Extract the (x, y) coordinate from the center of the cell holding the provided text.  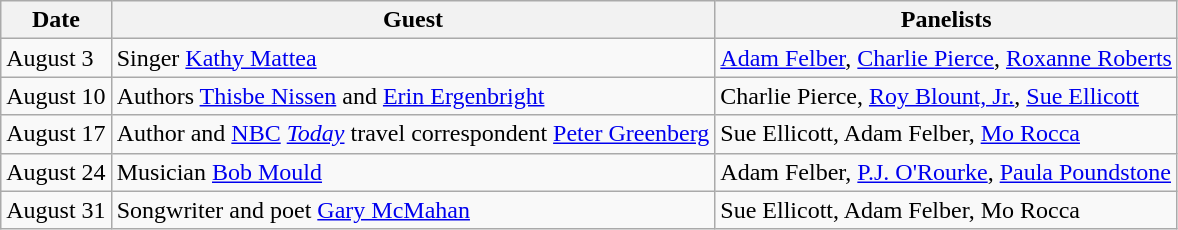
August 17 (56, 134)
August 31 (56, 210)
Songwriter and poet Gary McMahan (413, 210)
August 3 (56, 58)
Charlie Pierce, Roy Blount, Jr., Sue Ellicott (946, 96)
August 10 (56, 96)
Panelists (946, 20)
Guest (413, 20)
Musician Bob Mould (413, 172)
Author and NBC Today travel correspondent Peter Greenberg (413, 134)
Adam Felber, P.J. O'Rourke, Paula Poundstone (946, 172)
August 24 (56, 172)
Singer Kathy Mattea (413, 58)
Adam Felber, Charlie Pierce, Roxanne Roberts (946, 58)
Authors Thisbe Nissen and Erin Ergenbright (413, 96)
Date (56, 20)
